Find where the given text appears and provide that cell's center as [X, Y] coordinate. 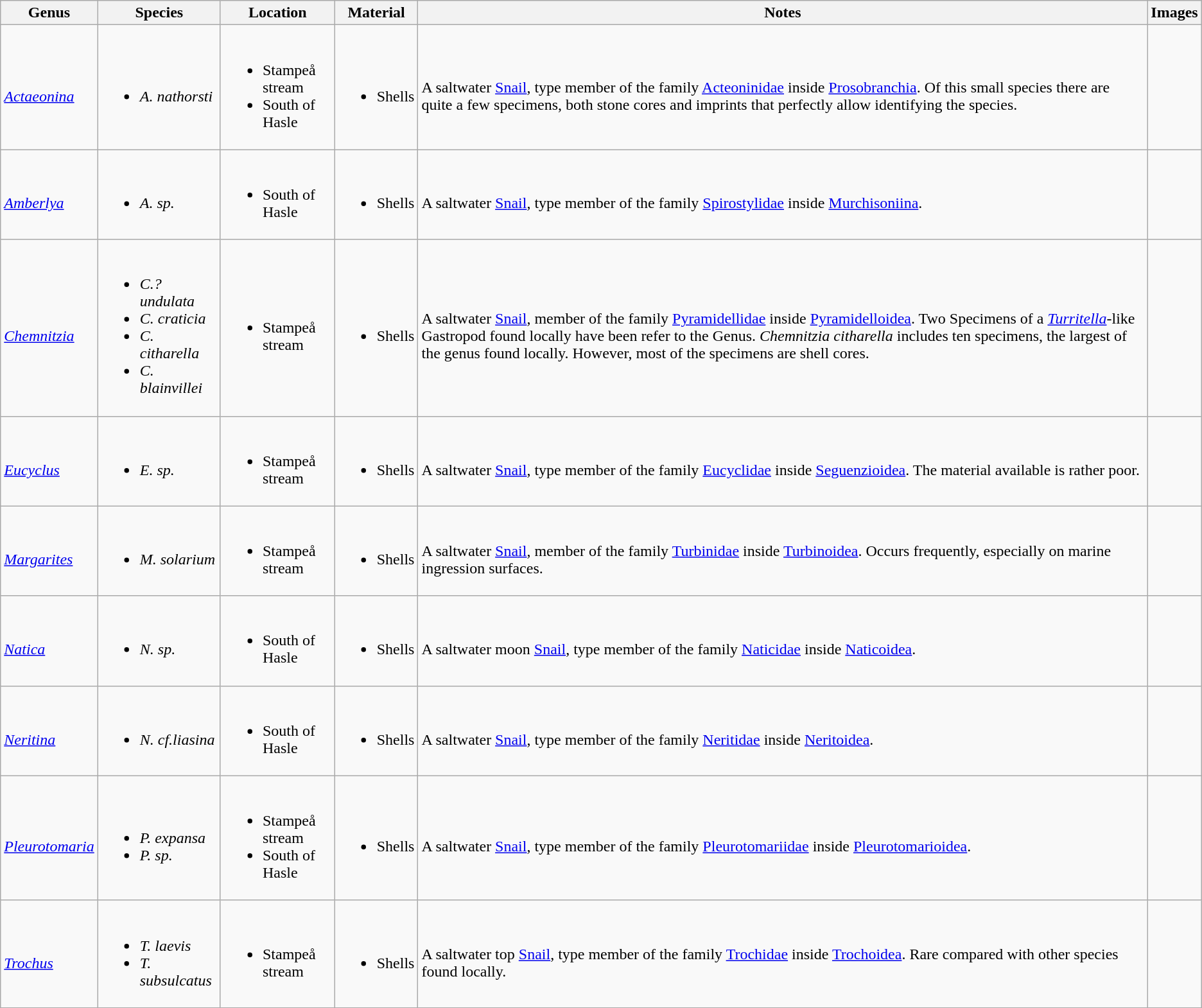
Chemnitzia [49, 327]
Genus [49, 13]
A saltwater top Snail, type member of the family Trochidae inside Trochoidea. Rare compared with other species found locally. [783, 954]
Margarites [49, 551]
A saltwater Snail, type member of the family Eucyclidae inside Seguenzioidea. The material available is rather poor. [783, 461]
Location [277, 13]
Notes [783, 13]
A saltwater Snail, type member of the family Spirostylidae inside Murchisoniina. [783, 195]
A saltwater Snail, member of the family Turbinidae inside Turbinoidea. Occurs frequently, especially on marine ingression surfaces. [783, 551]
Images [1174, 13]
M. solarium [159, 551]
T. laevisT. subsulcatus [159, 954]
Pleurotomaria [49, 838]
E. sp. [159, 461]
C.? undulataC. craticiaC. citharellaC. blainvillei [159, 327]
Eucyclus [49, 461]
A saltwater Snail, type member of the family Pleurotomariidae inside Pleurotomarioidea. [783, 838]
A. sp. [159, 195]
N. cf.liasina [159, 731]
A saltwater moon Snail, type member of the family Naticidae inside Naticoidea. [783, 641]
Material [376, 13]
N. sp. [159, 641]
Trochus [49, 954]
Amberlya [49, 195]
Neritina [49, 731]
A. nathorsti [159, 87]
Actaeonina [49, 87]
P. expansaP. sp. [159, 838]
Natica [49, 641]
A saltwater Snail, type member of the family Neritidae inside Neritoidea. [783, 731]
Species [159, 13]
